Find where the given text appears and provide that cell's center as (x, y) coordinate. 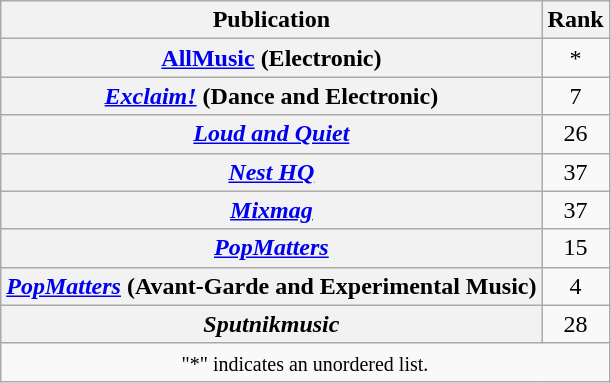
Sputnikmusic (272, 324)
15 (576, 248)
PopMatters (Avant-Garde and Experimental Music) (272, 286)
Rank (576, 20)
Mixmag (272, 210)
PopMatters (272, 248)
Nest HQ (272, 172)
* (576, 58)
28 (576, 324)
Publication (272, 20)
Exclaim! (Dance and Electronic) (272, 96)
AllMusic (Electronic) (272, 58)
Loud and Quiet (272, 134)
26 (576, 134)
7 (576, 96)
4 (576, 286)
"*" indicates an unordered list. (305, 362)
